From the cell containing the given text, extract its center point as [x, y] coordinate. 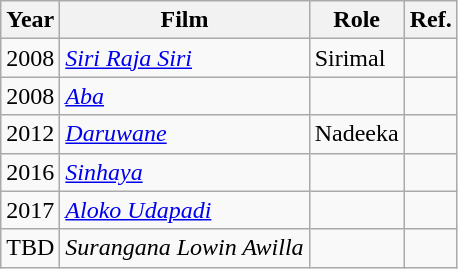
Daruwane [184, 134]
Film [184, 20]
Nadeeka [356, 134]
Sirimal [356, 58]
Aba [184, 96]
Role [356, 20]
Year [30, 20]
2016 [30, 172]
Sinhaya [184, 172]
Siri Raja Siri [184, 58]
Aloko Udapadi [184, 210]
2017 [30, 210]
Ref. [430, 20]
2012 [30, 134]
Surangana Lowin Awilla [184, 248]
TBD [30, 248]
